Output the (X, Y) coordinate of the center of the cell containing the given text.  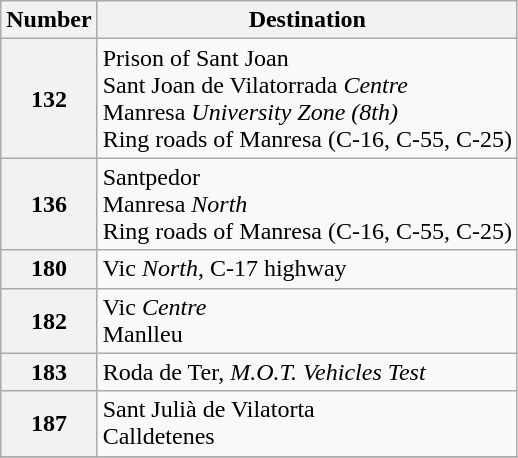
136 (49, 204)
Prison of Sant JoanSant Joan de Vilatorrada CentreManresa University Zone (8th)Ring roads of Manresa (C-16, C-55, C-25) (307, 98)
SantpedorManresa NorthRing roads of Manresa (C-16, C-55, C-25) (307, 204)
Sant Julià de VilatortaCalldetenes (307, 424)
Vic CentreManlleu (307, 320)
187 (49, 424)
Vic North, C-17 highway (307, 269)
183 (49, 372)
Destination (307, 20)
180 (49, 269)
Number (49, 20)
Roda de Ter, M.O.T. Vehicles Test (307, 372)
182 (49, 320)
132 (49, 98)
